Return (x, y) of the center of cell containing provided text 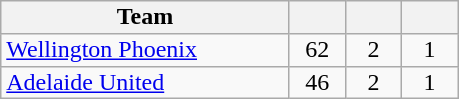
Adelaide United (146, 82)
Team (146, 18)
62 (317, 50)
Wellington Phoenix (146, 50)
46 (317, 82)
